Scan for the cell matching the given text and deliver its [X, Y] coordinate at center. 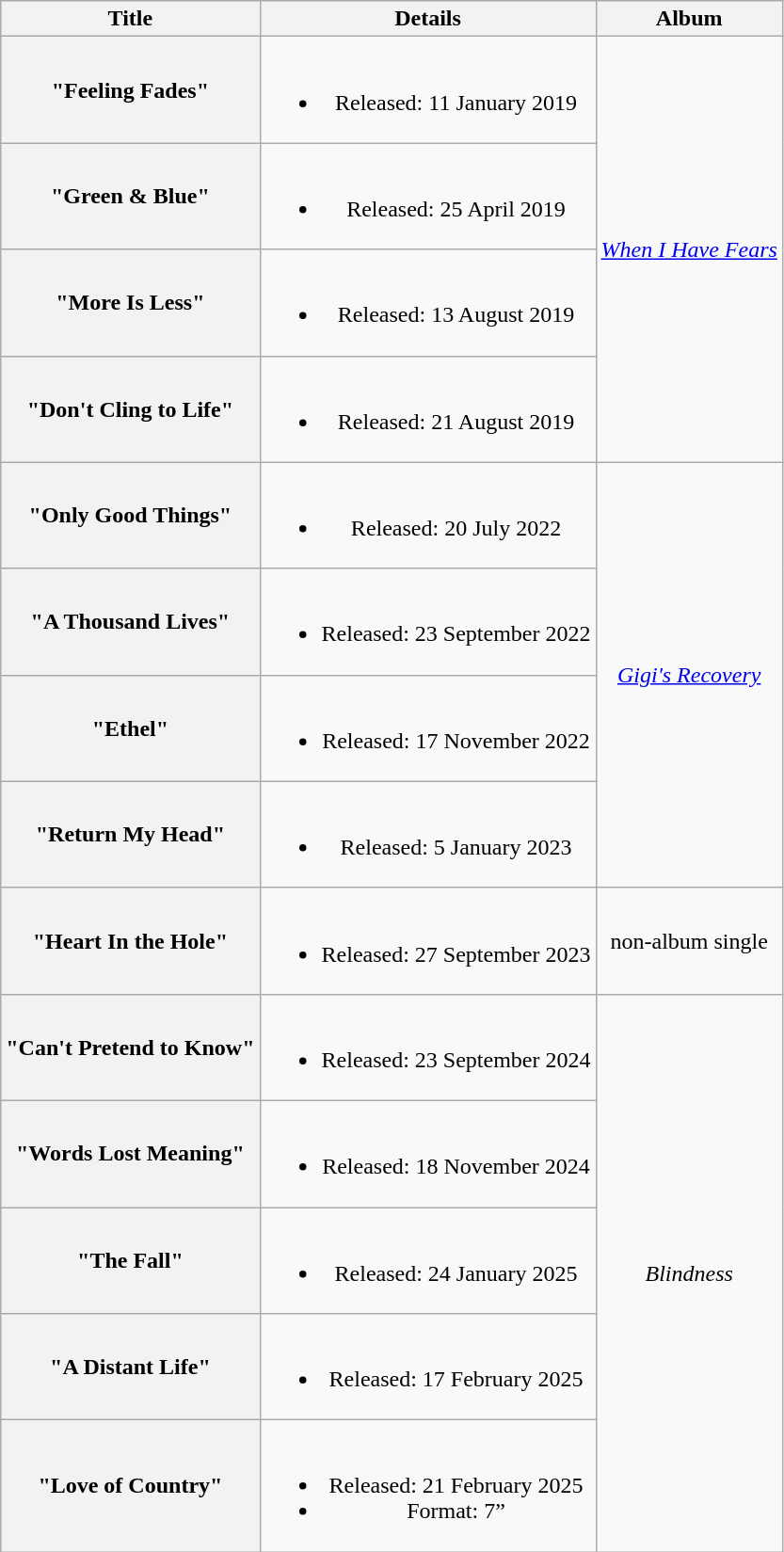
"The Fall" [130, 1259]
Released: 21 August 2019 [427, 408]
"More Is Less" [130, 303]
When I Have Fears [689, 249]
Released: 17 November 2022 [427, 728]
"A Distant Life" [130, 1367]
Released: 23 September 2022 [427, 621]
Released: 27 September 2023 [427, 941]
"Only Good Things" [130, 516]
"Return My Head" [130, 834]
Released: 25 April 2019 [427, 196]
Released: 17 February 2025 [427, 1367]
"Can't Pretend to Know" [130, 1047]
Details [427, 19]
"Ethel" [130, 728]
"Feeling Fades" [130, 90]
Released: 11 January 2019 [427, 90]
"Green & Blue" [130, 196]
Blindness [689, 1272]
Released: 5 January 2023 [427, 834]
Title [130, 19]
Released: 21 February 2025Format: 7” [427, 1486]
Released: 24 January 2025 [427, 1259]
"Heart In the Hole" [130, 941]
Gigi's Recovery [689, 675]
"Love of Country" [130, 1486]
Released: 20 July 2022 [427, 516]
"Words Lost Meaning" [130, 1154]
Released: 23 September 2024 [427, 1047]
Album [689, 19]
"A Thousand Lives" [130, 621]
Released: 13 August 2019 [427, 303]
"Don't Cling to Life" [130, 408]
non-album single [689, 941]
Released: 18 November 2024 [427, 1154]
